Scan for the cell matching the given text and deliver its [x, y] coordinate at center. 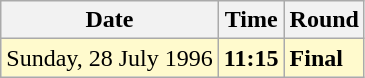
Final [324, 58]
11:15 [251, 58]
Round [324, 20]
Sunday, 28 July 1996 [110, 58]
Time [251, 20]
Date [110, 20]
